Search for the cell housing the specified text and yield its [x, y] center coordinate. 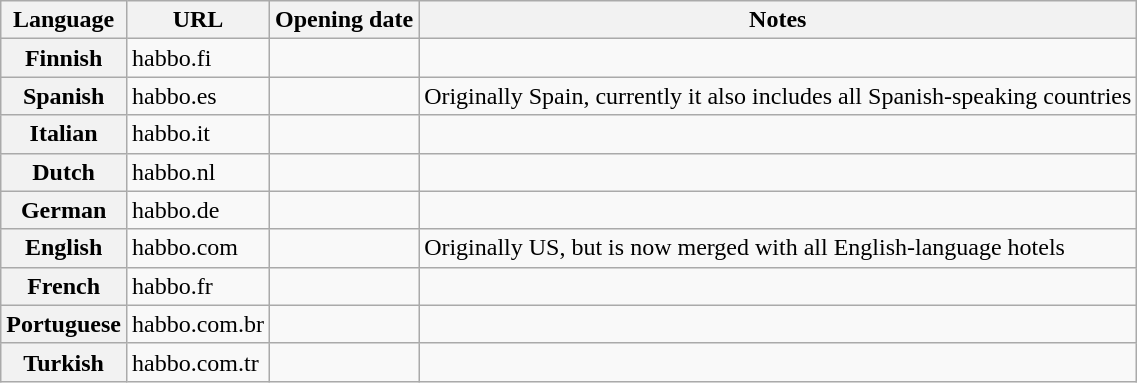
habbo.es [198, 96]
habbo.com [198, 248]
Italian [64, 134]
habbo.nl [198, 172]
habbo.com.br [198, 324]
Notes [778, 20]
Dutch [64, 172]
German [64, 210]
habbo.fr [198, 286]
Turkish [64, 362]
Portuguese [64, 324]
habbo.it [198, 134]
Opening date [344, 20]
Spanish [64, 96]
English [64, 248]
Finnish [64, 58]
Originally US, but is now merged with all English-language hotels [778, 248]
habbo.de [198, 210]
French [64, 286]
Originally Spain, currently it also includes all Spanish-speaking countries [778, 96]
URL [198, 20]
Language [64, 20]
habbo.fi [198, 58]
habbo.com.tr [198, 362]
